Detect which cell encompasses the target text, then output its [X, Y] center coordinate. 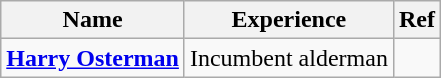
Experience [288, 20]
Incumbent alderman [288, 58]
Ref [416, 20]
Name [93, 20]
Harry Osterman [93, 58]
